From the cell containing the given text, extract its center point as (x, y) coordinate. 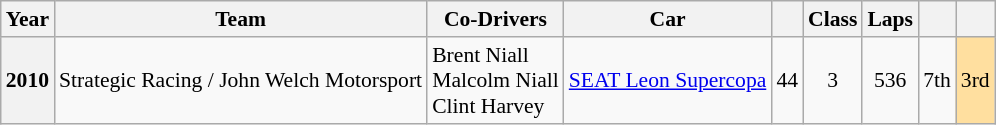
Co-Drivers (496, 19)
Laps (890, 19)
3rd (976, 80)
44 (787, 80)
Year (28, 19)
Brent Niall Malcolm Niall Clint Harvey (496, 80)
Team (240, 19)
7th (937, 80)
SEAT Leon Supercopa (668, 80)
3 (832, 80)
2010 (28, 80)
536 (890, 80)
Class (832, 19)
Car (668, 19)
Strategic Racing / John Welch Motorsport (240, 80)
